Extract the [X, Y] coordinate from the center of the cell holding the provided text.  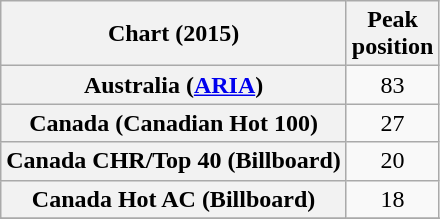
20 [392, 161]
Canada Hot AC (Billboard) [174, 199]
Canada CHR/Top 40 (Billboard) [174, 161]
Canada (Canadian Hot 100) [174, 123]
83 [392, 85]
18 [392, 199]
Peakposition [392, 34]
27 [392, 123]
Australia (ARIA) [174, 85]
Chart (2015) [174, 34]
